For the text-containing cell, return its midpoint in [x, y] coordinate format. 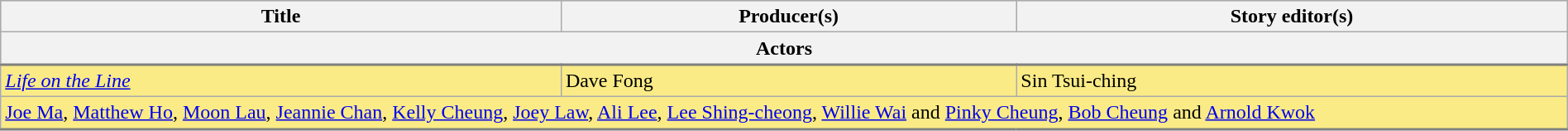
Dave Fong [788, 81]
Life on the Line [281, 81]
Title [281, 17]
Actors [784, 48]
Story editor(s) [1292, 17]
Producer(s) [788, 17]
Sin Tsui-ching [1292, 81]
